Identify which cell holds the provided text, then report its (X, Y) central coordinate. 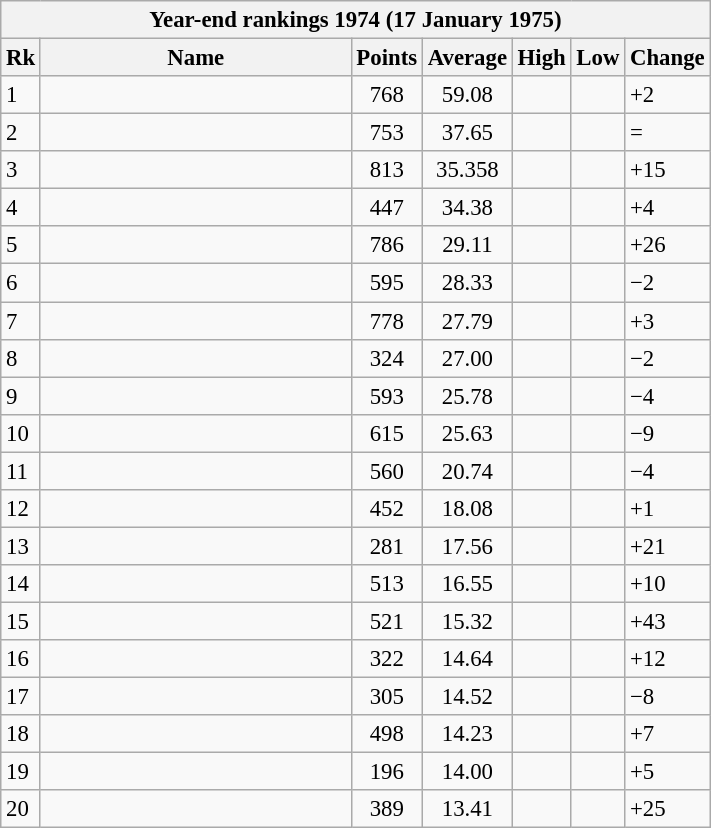
7 (21, 321)
25.78 (467, 396)
15 (21, 621)
+10 (668, 584)
452 (386, 509)
19 (21, 772)
14.52 (467, 697)
17.56 (467, 546)
= (668, 133)
9 (21, 396)
+7 (668, 734)
521 (386, 621)
786 (386, 245)
+3 (668, 321)
28.33 (467, 283)
16.55 (467, 584)
14 (21, 584)
1 (21, 95)
3 (21, 170)
15.32 (467, 621)
6 (21, 283)
595 (386, 283)
25.63 (467, 433)
−8 (668, 697)
37.65 (467, 133)
Points (386, 58)
+15 (668, 170)
20 (21, 809)
Name (196, 58)
11 (21, 471)
+2 (668, 95)
Average (467, 58)
305 (386, 697)
13.41 (467, 809)
14.23 (467, 734)
+5 (668, 772)
+21 (668, 546)
813 (386, 170)
High (542, 58)
196 (386, 772)
322 (386, 659)
27.00 (467, 358)
324 (386, 358)
14.64 (467, 659)
14.00 (467, 772)
Low (598, 58)
447 (386, 208)
768 (386, 95)
17 (21, 697)
13 (21, 546)
593 (386, 396)
Rk (21, 58)
4 (21, 208)
20.74 (467, 471)
513 (386, 584)
498 (386, 734)
Year-end rankings 1974 (17 January 1975) (356, 20)
18 (21, 734)
+1 (668, 509)
281 (386, 546)
2 (21, 133)
5 (21, 245)
10 (21, 433)
34.38 (467, 208)
615 (386, 433)
753 (386, 133)
35.358 (467, 170)
Change (668, 58)
−9 (668, 433)
18.08 (467, 509)
8 (21, 358)
59.08 (467, 95)
778 (386, 321)
16 (21, 659)
+26 (668, 245)
29.11 (467, 245)
12 (21, 509)
+25 (668, 809)
+12 (668, 659)
560 (386, 471)
27.79 (467, 321)
389 (386, 809)
+43 (668, 621)
+4 (668, 208)
